Identify which cell holds the provided text, then report its [X, Y] central coordinate. 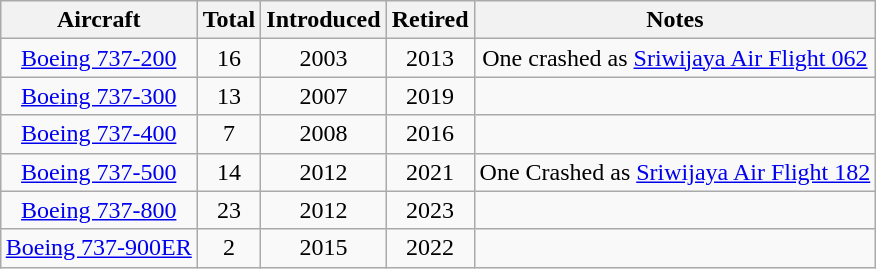
2 [229, 248]
Boeing 737-900ER [98, 248]
2008 [324, 134]
Aircraft [98, 20]
Boeing 737-800 [98, 210]
2013 [430, 58]
Notes [675, 20]
2016 [430, 134]
13 [229, 96]
2021 [430, 172]
2019 [430, 96]
7 [229, 134]
Total [229, 20]
2023 [430, 210]
Introduced [324, 20]
Boeing 737-400 [98, 134]
2022 [430, 248]
One Crashed as Sriwijaya Air Flight 182 [675, 172]
16 [229, 58]
14 [229, 172]
Boeing 737-500 [98, 172]
2015 [324, 248]
Boeing 737-200 [98, 58]
2003 [324, 58]
One crashed as Sriwijaya Air Flight 062 [675, 58]
23 [229, 210]
2007 [324, 96]
Boeing 737-300 [98, 96]
Retired [430, 20]
